Identify which cell holds the provided text, then report its [x, y] central coordinate. 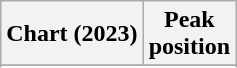
Chart (2023) [72, 34]
Peakposition [189, 34]
